From the cell containing the given text, extract its center point as [X, Y] coordinate. 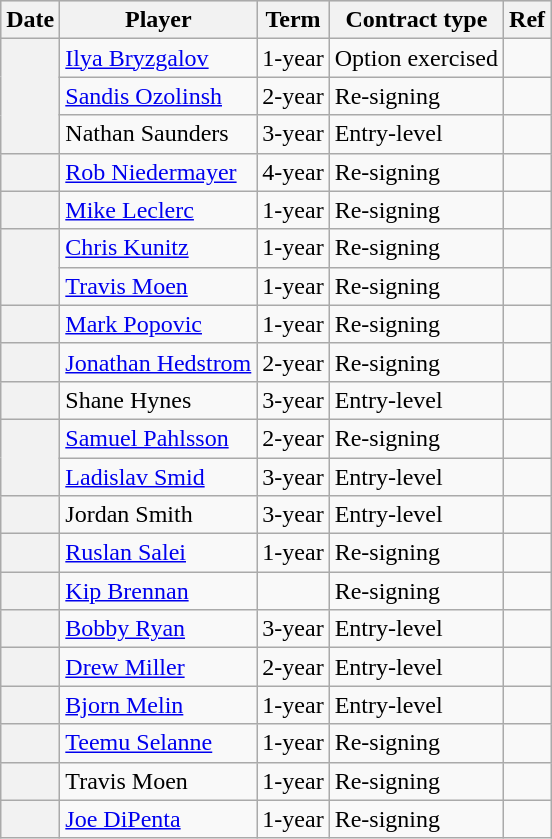
Term [293, 20]
Teemu Selanne [158, 743]
Nathan Saunders [158, 134]
Contract type [416, 20]
Jordan Smith [158, 515]
Chris Kunitz [158, 248]
Player [158, 20]
Mark Popovic [158, 324]
Shane Hynes [158, 400]
Ruslan Salei [158, 553]
Kip Brennan [158, 591]
Ladislav Smid [158, 477]
Ilya Bryzgalov [158, 58]
Mike Leclerc [158, 210]
Sandis Ozolinsh [158, 96]
Drew Miller [158, 667]
Date [30, 20]
4-year [293, 172]
Samuel Pahlsson [158, 438]
Bjorn Melin [158, 705]
Option exercised [416, 58]
Rob Niedermayer [158, 172]
Ref [528, 20]
Joe DiPenta [158, 819]
Bobby Ryan [158, 629]
Jonathan Hedstrom [158, 362]
